From the cell containing the given text, extract its center point as (x, y) coordinate. 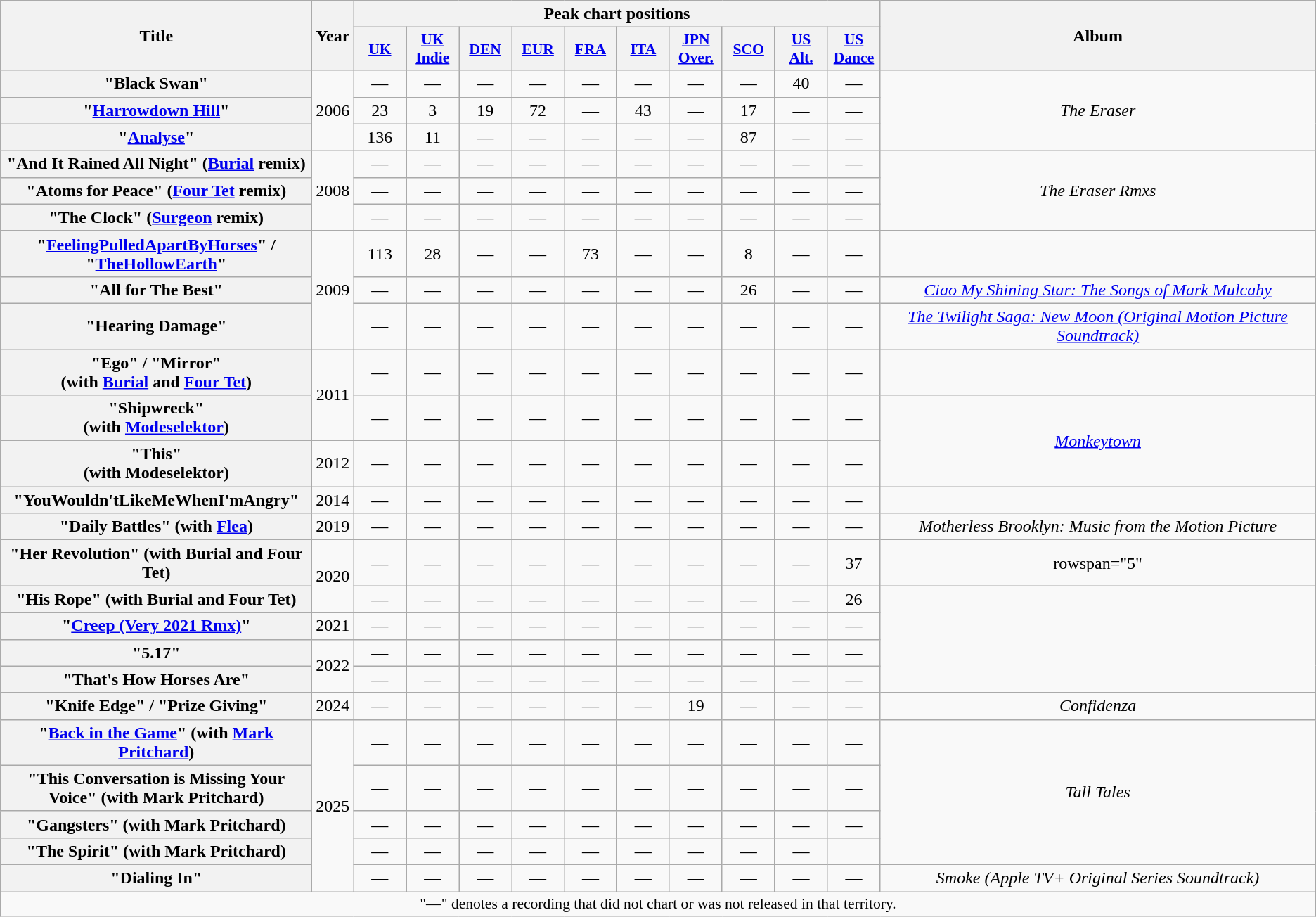
"Back in the Game" (with Mark Pritchard) (156, 743)
"Gangsters" (with Mark Pritchard) (156, 824)
73 (591, 253)
The Twilight Saga: New Moon (Original Motion Picture Soundtrack) (1098, 326)
"FeelingPulledApartByHorses" / "TheHollowEarth" (156, 253)
40 (801, 84)
ITA (643, 49)
UKIndie (433, 49)
2025 (333, 805)
37 (853, 563)
"This"(with Modeselektor) (156, 464)
"The Clock" (Surgeon remix) (156, 217)
"Daily Battles" (with Flea) (156, 527)
28 (433, 253)
"Her Revolution" (with Burial and Four Tet) (156, 563)
DEN (485, 49)
"Black Swan" (156, 84)
2019 (333, 527)
"All for The Best" (156, 290)
FRA (591, 49)
"Harrowdown Hill" (156, 110)
The Eraser (1098, 110)
2012 (333, 464)
8 (748, 253)
"That's How Horses Are" (156, 679)
rowspan="5" (1098, 563)
43 (643, 110)
"Analyse" (156, 137)
"His Rope" (with Burial and Four Tet) (156, 599)
Ciao My Shining Star: The Songs of Mark Mulcahy (1098, 290)
2020 (333, 577)
"And It Rained All Night" (Burial remix) (156, 164)
Album (1098, 35)
"Knife Edge" / "Prize Giving" (156, 706)
The Eraser Rmxs (1098, 191)
136 (380, 137)
"Ego" / "Mirror"(with Burial and Four Tet) (156, 371)
"—" denotes a recording that did not chart or was not released in that territory. (658, 904)
87 (748, 137)
72 (538, 110)
Year (333, 35)
"This Conversation is Missing Your Voice" (with Mark Pritchard) (156, 788)
2014 (333, 500)
"The Spirit" (with Mark Pritchard) (156, 851)
2009 (333, 290)
"Shipwreck"(with Modeselektor) (156, 418)
2024 (333, 706)
"Atoms for Peace" (Four Tet remix) (156, 191)
23 (380, 110)
11 (433, 137)
USDance (853, 49)
3 (433, 110)
2022 (333, 666)
EUR (538, 49)
Tall Tales (1098, 792)
"5.17" (156, 653)
"Hearing Damage" (156, 326)
Smoke (Apple TV+ Original Series Soundtrack) (1098, 878)
"Dialing In" (156, 878)
Monkeytown (1098, 441)
SCO (748, 49)
2011 (333, 395)
Title (156, 35)
UK (380, 49)
17 (748, 110)
Peak chart positions (617, 14)
"Creep (Very 2021 Rmx)" (156, 626)
2006 (333, 110)
2021 (333, 626)
JPNOver. (696, 49)
USAlt. (801, 49)
Motherless Brooklyn: Music from the Motion Picture (1098, 527)
Confidenza (1098, 706)
"YouWouldn'tLikeMeWhenI'mAngry" (156, 500)
2008 (333, 191)
113 (380, 253)
